Provide the (x, y) coordinate of the cell's center where the given text is located.  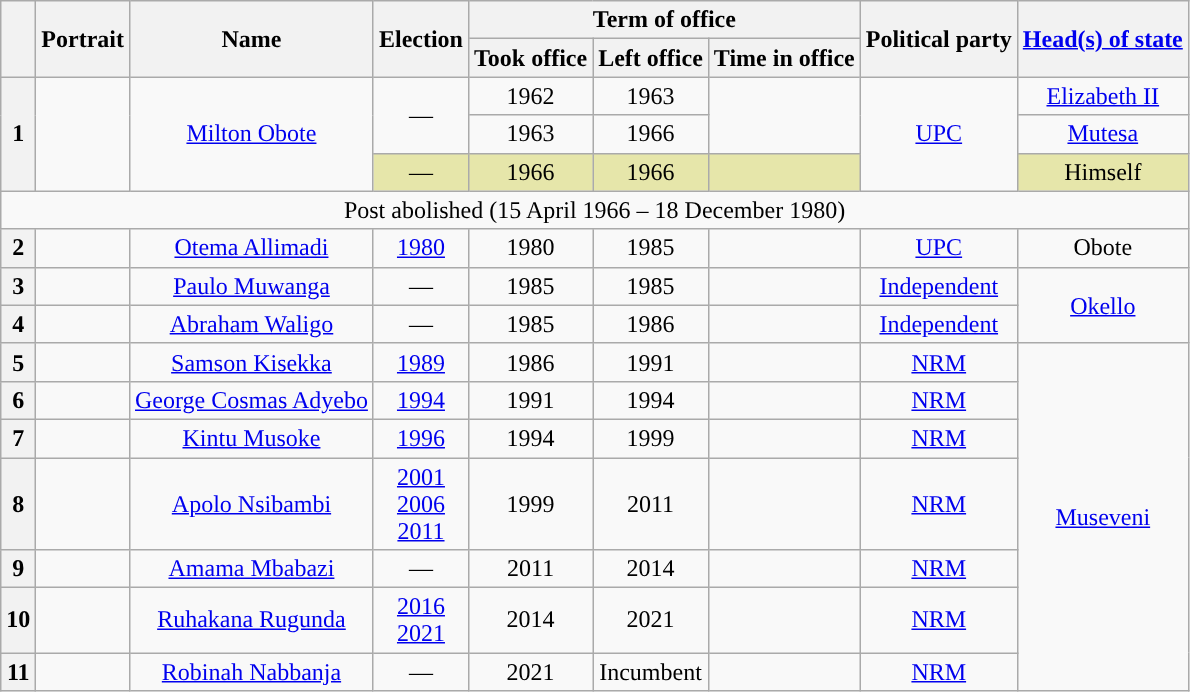
10 (18, 620)
Samson Kisekka (251, 362)
200120062011 (420, 504)
Robinah Nabbanja (251, 672)
7 (18, 438)
Post abolished (15 April 1966 – 18 December 1980) (595, 210)
1 (18, 134)
Ruhakana Rugunda (251, 620)
Paulo Muwanga (251, 286)
Mutesa (1102, 134)
2 (18, 248)
Elizabeth II (1102, 96)
20162021 (420, 620)
1989 (420, 362)
4 (18, 324)
Took office (530, 58)
Otema Allimadi (251, 248)
11 (18, 672)
George Cosmas Adyebo (251, 400)
8 (18, 504)
Amama Mbabazi (251, 569)
1962 (530, 96)
Kintu Musoke (251, 438)
1996 (420, 438)
Museveni (1102, 516)
Time in office (784, 58)
Apolo Nsibambi (251, 504)
Milton Obote (251, 134)
Incumbent (651, 672)
Portrait (83, 39)
Election (420, 39)
Political party (938, 39)
Left office (651, 58)
5 (18, 362)
Term of office (664, 20)
Himself (1102, 172)
Okello (1102, 305)
Head(s) of state (1102, 39)
Abraham Waligo (251, 324)
3 (18, 286)
Obote (1102, 248)
6 (18, 400)
Name (251, 39)
9 (18, 569)
